Capture the cell that displays the provided text and extract its (x, y) central coordinate. 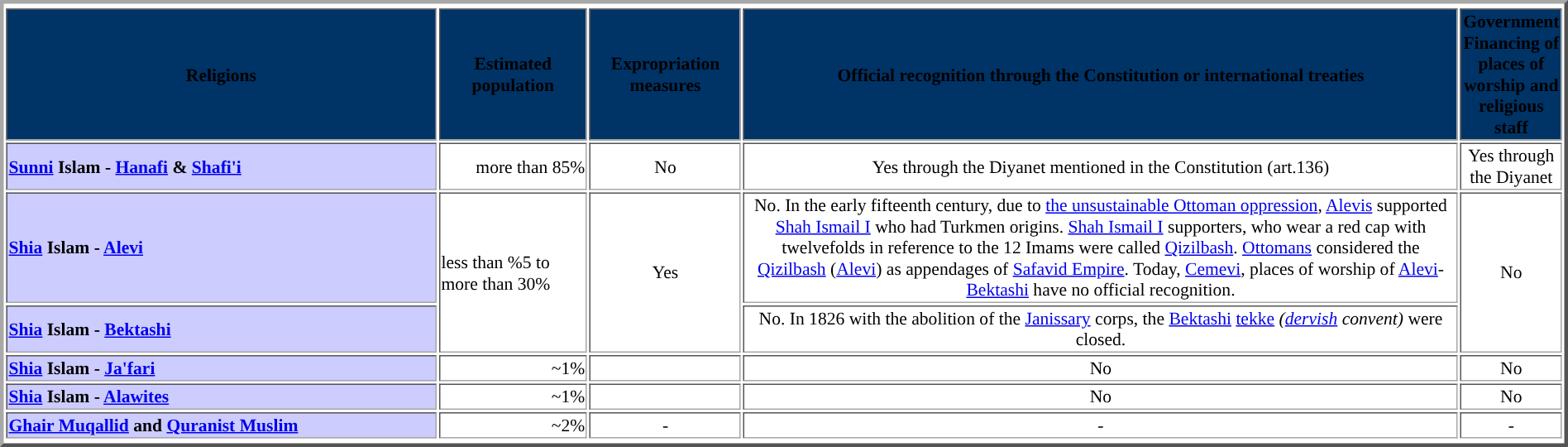
~2% (513, 425)
Estimated population (513, 74)
Shia Islam - Alevi (222, 248)
No. In 1826 with the abolition of the Janissary corps, the Bektashi tekke (dervish convent) were closed. (1101, 329)
Yes through the Diyanet mentioned in the Constitution (art.136) (1101, 166)
Shia Islam - Alawites (222, 397)
Yes (665, 272)
Shia Islam - Ja'fari (222, 368)
Shia Islam - Bektashi (222, 329)
Religions (222, 74)
Yes through the Diyanet (1511, 166)
Government Financing of places of worship and religious staff (1511, 74)
more than 85% (513, 166)
Official recognition through the Constitution or international treaties (1101, 74)
less than %5 to more than 30% (513, 272)
Ghair Muqallid and Quranist Muslim (222, 425)
Sunni Islam - Hanafi & Shafi'i (222, 166)
Expropriation measures (665, 74)
